Scan for the cell matching the given text and deliver its [x, y] coordinate at center. 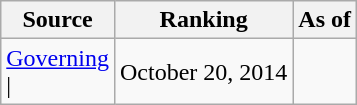
Ranking [203, 20]
Governing| [58, 72]
Source [58, 20]
October 20, 2014 [203, 72]
As of [325, 20]
